Scan for the cell matching the given text and deliver its (x, y) coordinate at center. 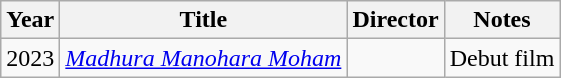
Debut film (502, 58)
Madhura Manohara Moham (204, 58)
Title (204, 20)
Year (30, 20)
Notes (502, 20)
Director (396, 20)
2023 (30, 58)
